Find where the given text appears and provide that cell's center as [X, Y] coordinate. 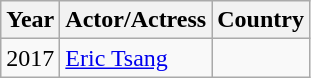
Actor/Actress [136, 20]
Country [261, 20]
Year [30, 20]
2017 [30, 58]
Eric Tsang [136, 58]
